Return the [x, y] coordinate for the center point of the cell that contains the specified text.  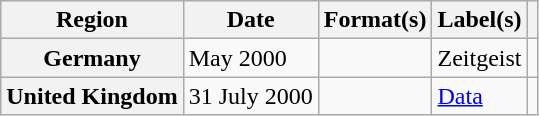
31 July 2000 [250, 96]
United Kingdom [92, 96]
Region [92, 20]
May 2000 [250, 58]
Germany [92, 58]
Label(s) [480, 20]
Data [480, 96]
Zeitgeist [480, 58]
Date [250, 20]
Format(s) [375, 20]
